Search for the cell housing the specified text and yield its (x, y) center coordinate. 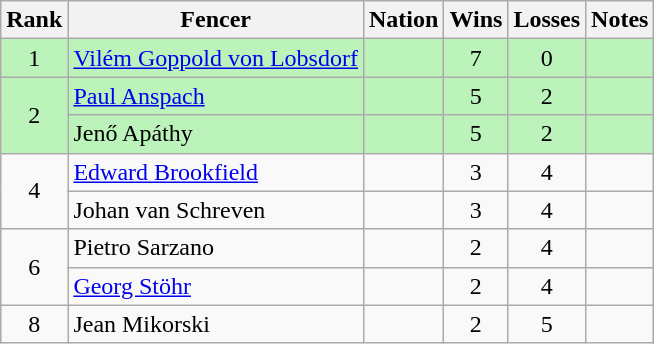
1 (34, 58)
Jenő Apáthy (216, 134)
8 (34, 324)
7 (476, 58)
Notes (620, 20)
Vilém Goppold von Lobsdorf (216, 58)
Georg Stöhr (216, 286)
6 (34, 267)
Johan van Schreven (216, 210)
Losses (547, 20)
Nation (403, 20)
Wins (476, 20)
Edward Brookfield (216, 172)
0 (547, 58)
Paul Anspach (216, 96)
Pietro Sarzano (216, 248)
Jean Mikorski (216, 324)
Rank (34, 20)
Fencer (216, 20)
